Scan for the cell matching the given text and deliver its (X, Y) coordinate at center. 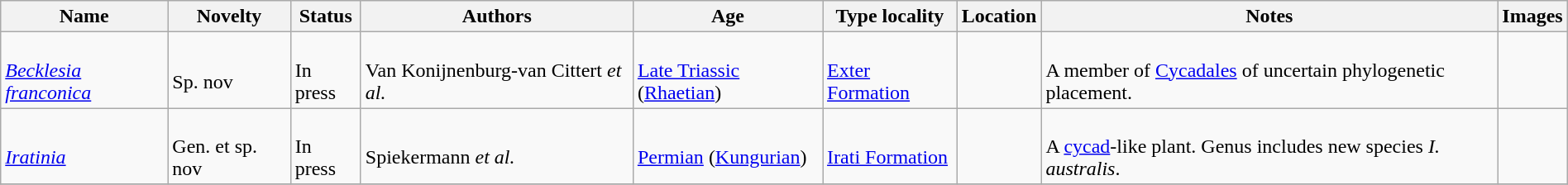
A member of Cycadales of uncertain phylogenetic placement. (1269, 70)
Iratinia (84, 146)
Type locality (890, 17)
Spiekermann et al. (496, 146)
Sp. nov (229, 70)
Van Konijnenburg-van Cittert et al. (496, 70)
Becklesia franconica (84, 70)
Permian (Kungurian) (728, 146)
Exter Formation (890, 70)
Status (326, 17)
Late Triassic (Rhaetian) (728, 70)
Notes (1269, 17)
Age (728, 17)
Name (84, 17)
Images (1532, 17)
Location (999, 17)
Gen. et sp. nov (229, 146)
Irati Formation (890, 146)
A cycad-like plant. Genus includes new species I. australis. (1269, 146)
Novelty (229, 17)
Authors (496, 17)
